Return [x, y] of the center of cell containing provided text 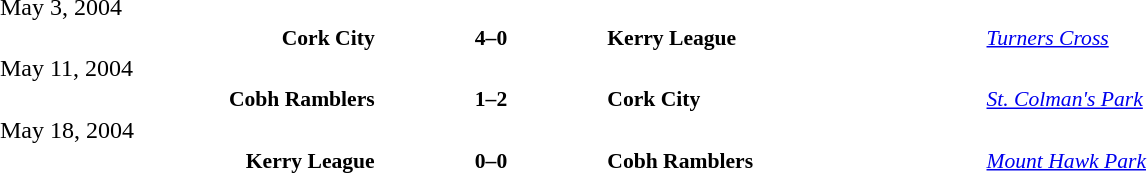
1–2 [492, 99]
Kerry League [795, 38]
Cork City [795, 99]
4–0 [492, 38]
